Scan for the cell matching the given text and deliver its [x, y] coordinate at center. 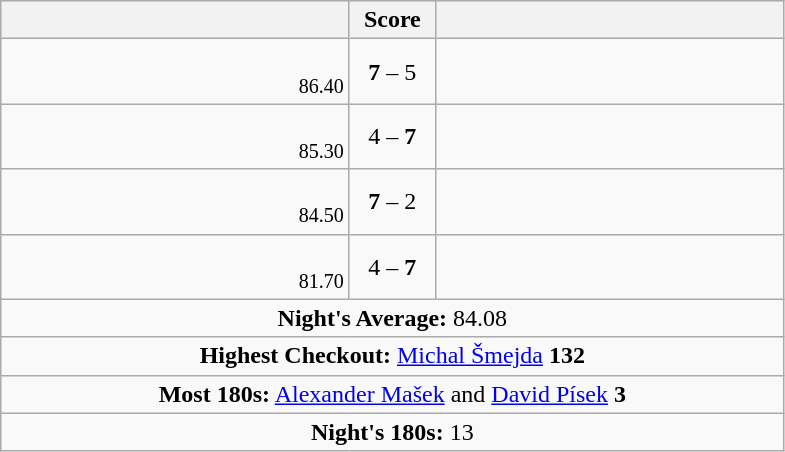
84.50 [176, 202]
7 – 2 [392, 202]
Highest Checkout: Michal Šmejda 132 [392, 356]
81.70 [176, 266]
85.30 [176, 136]
86.40 [176, 72]
7 – 5 [392, 72]
Night's 180s: 13 [392, 432]
Score [392, 20]
Most 180s: Alexander Mašek and David Písek 3 [392, 394]
Night's Average: 84.08 [392, 318]
